Find where the given text appears and provide that cell's center as (X, Y) coordinate. 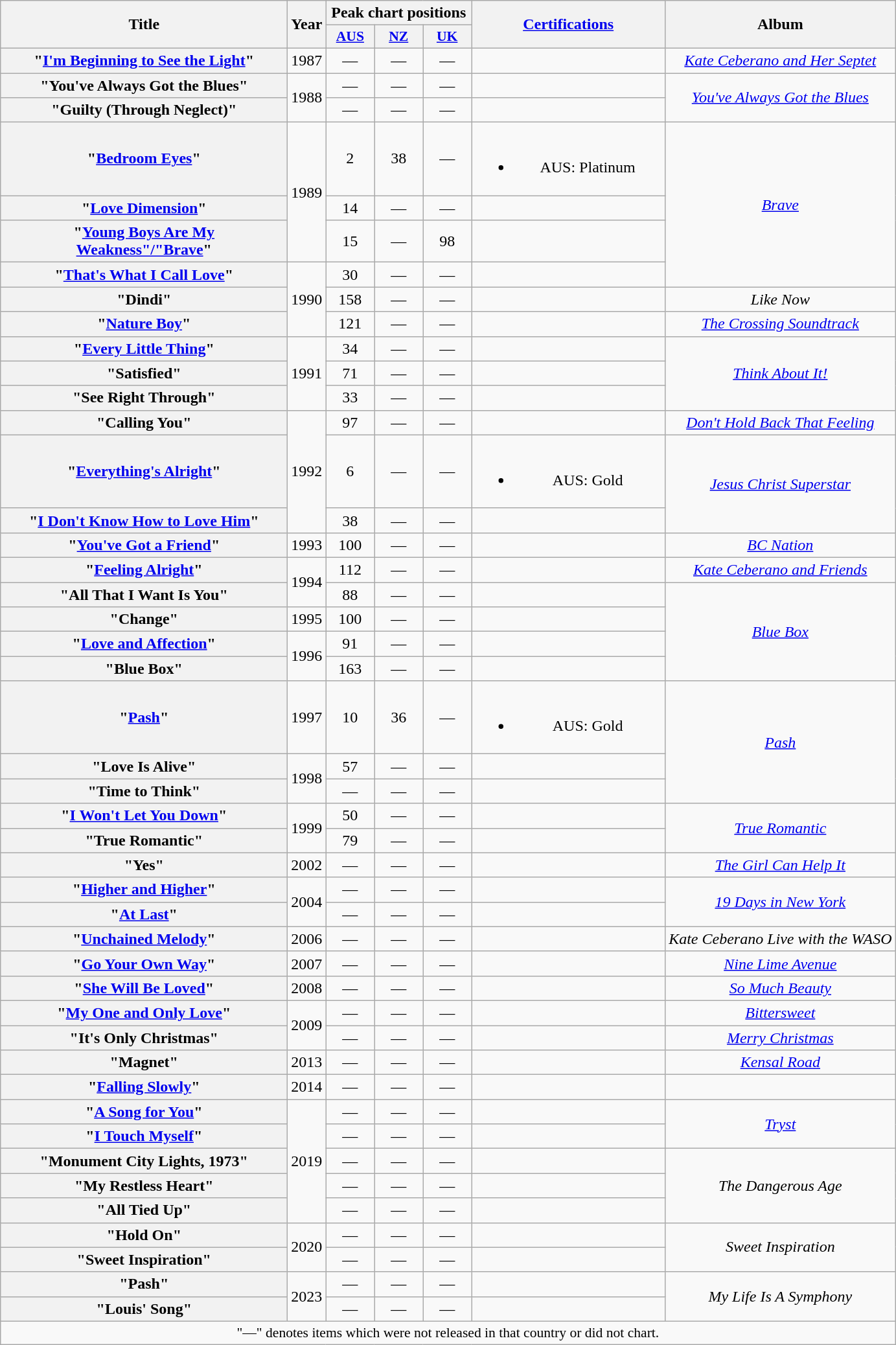
34 (350, 349)
Sweet Inspiration (780, 1247)
AUS (350, 37)
2019 (307, 1161)
"That's What I Call Love" (144, 275)
163 (350, 669)
97 (350, 422)
NZ (399, 37)
"All That I Want Is You" (144, 594)
1993 (307, 545)
88 (350, 594)
"Love Dimension" (144, 208)
"Louis' Song" (144, 1309)
"Nature Boy" (144, 324)
"I Won't Let You Down" (144, 816)
50 (350, 816)
"I Don't Know How to Love Him" (144, 520)
Kate Ceberano and Friends (780, 569)
"Guilty (Through Neglect)" (144, 110)
Blue Box (780, 631)
158 (350, 299)
"It's Only Christmas" (144, 1037)
1987 (307, 60)
2023 (307, 1296)
"Higher and Higher" (144, 890)
"She Will Be Loved" (144, 988)
1999 (307, 828)
1997 (307, 718)
The Girl Can Help It (780, 865)
79 (350, 840)
1988 (307, 97)
"Everything's Alright" (144, 472)
"You've Got a Friend" (144, 545)
Think About It! (780, 373)
"Bedroom Eyes" (144, 159)
36 (399, 718)
"I Touch Myself" (144, 1136)
"Dindi" (144, 299)
"Calling You" (144, 422)
112 (350, 569)
So Much Beauty (780, 988)
"Go Your Own Way" (144, 963)
"Unchained Melody" (144, 939)
1998 (307, 779)
"—" denotes items which were not released in that country or did not chart. (448, 1333)
"Every Little Thing" (144, 349)
Tryst (780, 1124)
14 (350, 208)
Jesus Christ Superstar (780, 483)
"You've Always Got the Blues" (144, 85)
"Love Is Alive" (144, 766)
"Magnet" (144, 1063)
"All Tied Up" (144, 1210)
Kensal Road (780, 1063)
True Romantic (780, 828)
10 (350, 718)
"See Right Through" (144, 398)
Certifications (569, 25)
"Satisfied" (144, 373)
Title (144, 25)
Brave (780, 205)
Album (780, 25)
Nine Lime Avenue (780, 963)
2013 (307, 1063)
The Crossing Soundtrack (780, 324)
"Time to Think" (144, 791)
Kate Ceberano Live with the WASO (780, 939)
1989 (307, 192)
2004 (307, 902)
91 (350, 644)
2006 (307, 939)
AUS: Platinum (569, 159)
"My One and Only Love" (144, 1013)
"True Romantic" (144, 840)
"I'm Beginning to See the Light" (144, 60)
"Sweet Inspiration" (144, 1259)
57 (350, 766)
"At Last" (144, 914)
The Dangerous Age (780, 1186)
Like Now (780, 299)
1992 (307, 472)
19 Days in New York (780, 902)
2009 (307, 1025)
6 (350, 472)
Kate Ceberano and Her Septet (780, 60)
2008 (307, 988)
98 (447, 241)
"Yes" (144, 865)
Bittersweet (780, 1013)
1991 (307, 373)
2002 (307, 865)
1990 (307, 299)
Year (307, 25)
33 (350, 398)
15 (350, 241)
BC Nation (780, 545)
1995 (307, 619)
1994 (307, 582)
2 (350, 159)
"My Restless Heart" (144, 1186)
30 (350, 275)
1996 (307, 656)
Peak chart positions (399, 13)
"Young Boys Are My Weakness"/"Brave" (144, 241)
2020 (307, 1247)
"Falling Slowly" (144, 1087)
My Life Is A Symphony (780, 1296)
"Monument City Lights, 1973" (144, 1161)
You've Always Got the Blues (780, 97)
UK (447, 37)
"A Song for You" (144, 1112)
"Hold On" (144, 1235)
2014 (307, 1087)
Merry Christmas (780, 1037)
71 (350, 373)
2007 (307, 963)
121 (350, 324)
"Feeling Alright" (144, 569)
Don't Hold Back That Feeling (780, 422)
"Change" (144, 619)
"Love and Affection" (144, 644)
Pash (780, 742)
"Blue Box" (144, 669)
